Find where the given text appears and provide that cell's center as (X, Y) coordinate. 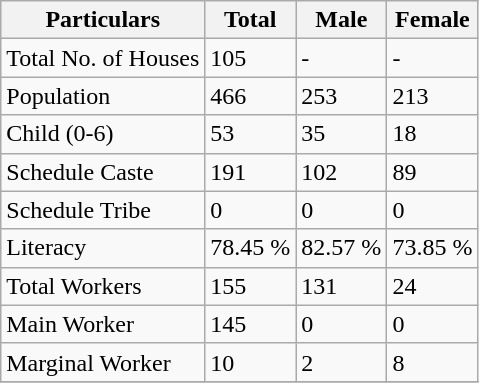
466 (250, 96)
Total No. of Houses (103, 58)
Total Workers (103, 286)
89 (432, 172)
Schedule Caste (103, 172)
Total (250, 20)
Schedule Tribe (103, 210)
105 (250, 58)
35 (342, 134)
253 (342, 96)
10 (250, 362)
24 (432, 286)
191 (250, 172)
2 (342, 362)
131 (342, 286)
Marginal Worker (103, 362)
Particulars (103, 20)
Main Worker (103, 324)
78.45 % (250, 248)
Population (103, 96)
213 (432, 96)
Child (0-6) (103, 134)
82.57 % (342, 248)
Female (432, 20)
145 (250, 324)
Literacy (103, 248)
18 (432, 134)
102 (342, 172)
53 (250, 134)
73.85 % (432, 248)
8 (432, 362)
Male (342, 20)
155 (250, 286)
